Find where the given text appears and provide that cell's center as [x, y] coordinate. 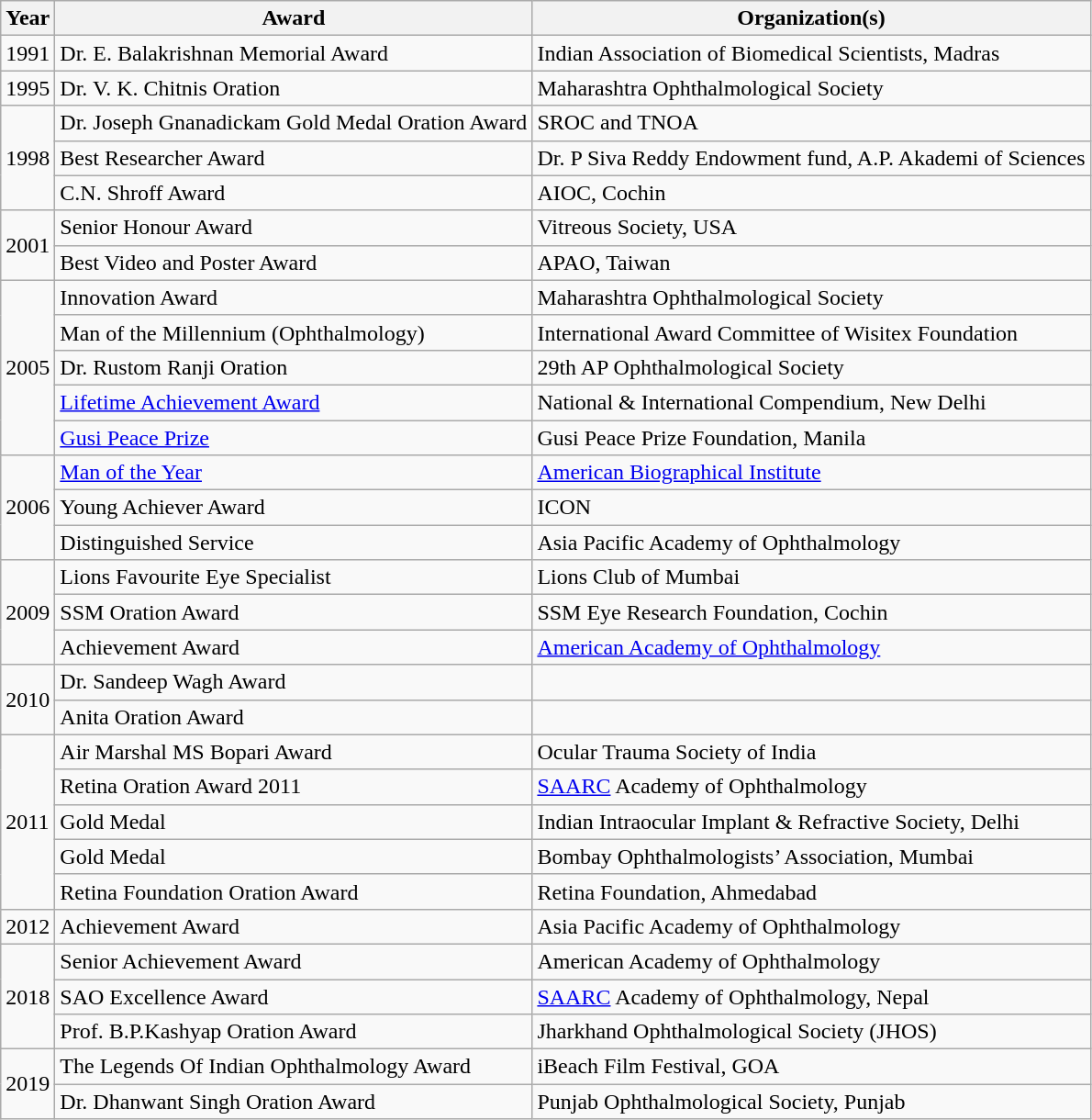
Retina Foundation, Ahmedabad [811, 891]
Vitreous Society, USA [811, 228]
2001 [28, 245]
1995 [28, 88]
Ocular Trauma Society of India [811, 752]
Jharkhand Ophthalmological Society (JHOS) [811, 1032]
Senior Achievement Award [294, 961]
Lions Club of Mumbai [811, 577]
Lions Favourite Eye Specialist [294, 577]
Award [294, 18]
APAO, Taiwan [811, 263]
AIOC, Cochin [811, 193]
2018 [28, 996]
International Award Committee of Wisitex Foundation [811, 332]
Retina Oration Award 2011 [294, 787]
National & International Compendium, New Delhi [811, 402]
Indian Intraocular Implant & Refractive Society, Delhi [811, 822]
Bombay Ophthalmologists’ Association, Mumbai [811, 857]
2011 [28, 822]
C.N. Shroff Award [294, 193]
29th AP Ophthalmological Society [811, 367]
Innovation Award [294, 297]
Man of the Year [294, 473]
SAARC Academy of Ophthalmology [811, 787]
2006 [28, 508]
Gusi Peace Prize Foundation, Manila [811, 438]
Best Researcher Award [294, 158]
Lifetime Achievement Award [294, 402]
SSM Oration Award [294, 612]
Indian Association of Biomedical Scientists, Madras [811, 53]
ICON [811, 508]
Best Video and Poster Award [294, 263]
American Biographical Institute [811, 473]
Anita Oration Award [294, 717]
Retina Foundation Oration Award [294, 891]
Dr. Rustom Ranji Oration [294, 367]
SSM Eye Research Foundation, Cochin [811, 612]
2019 [28, 1084]
2012 [28, 926]
Air Marshal MS Bopari Award [294, 752]
Prof. B.P.Kashyap Oration Award [294, 1032]
SAO Excellence Award [294, 996]
Organization(s) [811, 18]
2009 [28, 612]
1991 [28, 53]
SAARC Academy of Ophthalmology, Nepal [811, 996]
Dr. Dhanwant Singh Oration Award [294, 1102]
Senior Honour Award [294, 228]
Dr. E. Balakrishnan Memorial Award [294, 53]
Distinguished Service [294, 543]
SROC and TNOA [811, 123]
Young Achiever Award [294, 508]
iBeach Film Festival, GOA [811, 1067]
2005 [28, 367]
The Legends Of Indian Ophthalmology Award [294, 1067]
1998 [28, 158]
Dr. Joseph Gnanadickam Gold Medal Oration Award [294, 123]
Dr. V. K. Chitnis Oration [294, 88]
Punjab Ophthalmological Society, Punjab [811, 1102]
2010 [28, 700]
Year [28, 18]
Gusi Peace Prize [294, 438]
Dr. Sandeep Wagh Award [294, 682]
Man of the Millennium (Ophthalmology) [294, 332]
Dr. P Siva Reddy Endowment fund, A.P. Akademi of Sciences [811, 158]
